Output the (X, Y) coordinate of the center of the cell containing the given text.  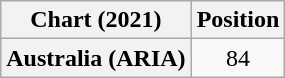
Position (238, 20)
Australia (ARIA) (96, 58)
84 (238, 58)
Chart (2021) (96, 20)
